Extract the [X, Y] coordinate from the center of the cell holding the provided text.  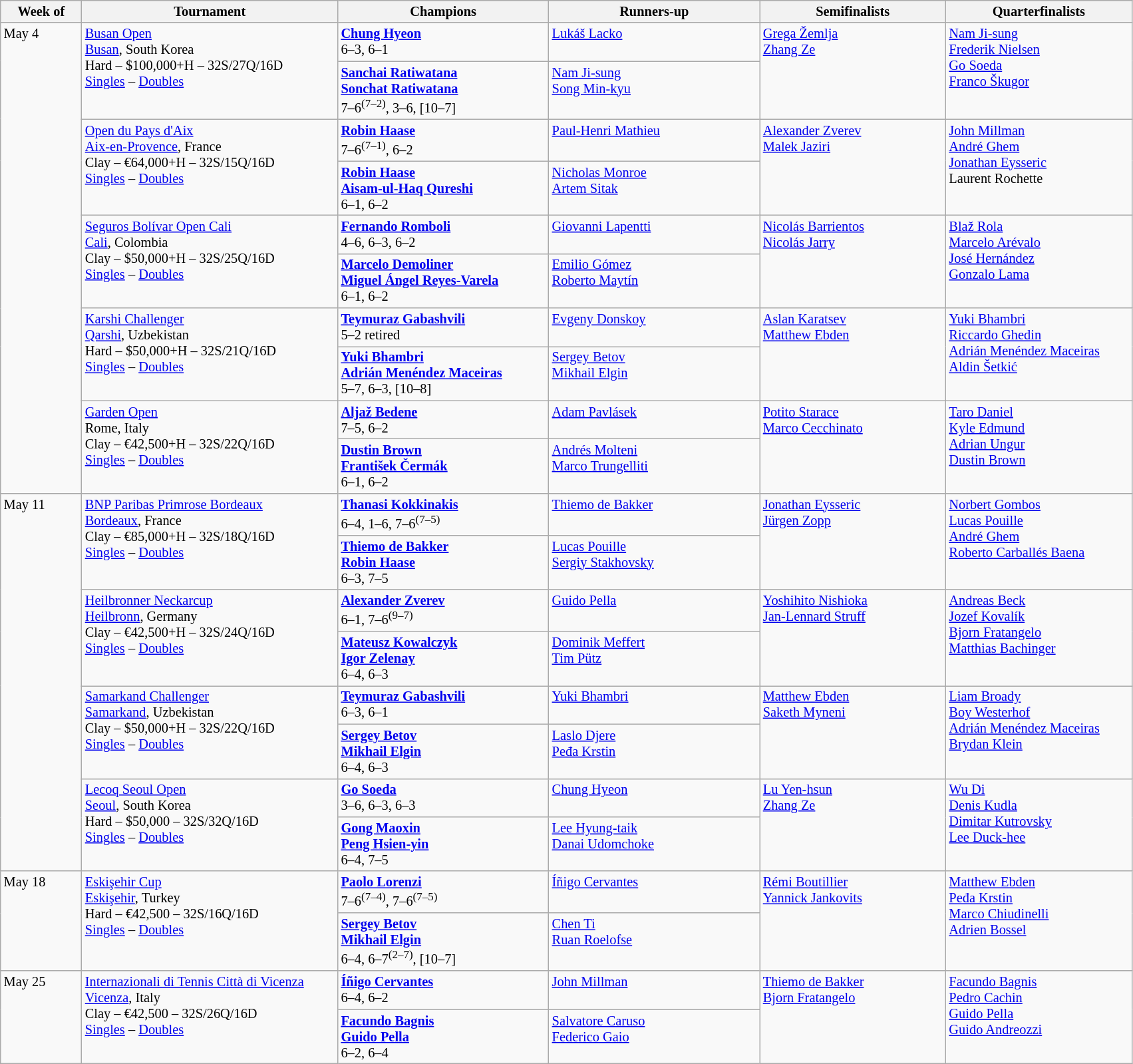
Andrés Molteni Marco Trungelliti [655, 466]
Taro Daniel Kyle Edmund Adrian Ungur Dustin Brown [1039, 447]
Alexander Zverev6–1, 7–6(9–7) [443, 611]
Chung Hyeon [655, 798]
Robin Haase 7–6(7–1), 6–2 [443, 140]
Adam Pavlásek [655, 420]
Sergey Betov Mikhail Elgin [655, 373]
Thiemo de Bakker [655, 514]
Matthew Ebden Saketh Myneni [853, 732]
Guido Pella [655, 611]
Salvatore Caruso Federico Gaio [655, 1037]
Sergey Betov Mikhail Elgin6–4, 6–3 [443, 751]
John Millman [655, 990]
Nicolás Barrientos Nicolás Jarry [853, 261]
Aslan Karatsev Matthew Ebden [853, 354]
Andreas Beck Jozef Kovalík Bjorn Fratangelo Matthias Bachinger [1039, 637]
Mateusz Kowalczyk Igor Zelenay6–4, 6–3 [443, 659]
Busan OpenBusan, South Korea Hard – $100,000+H – 32S/27Q/16DSingles – Doubles [210, 71]
Dominik Meffert Tim Pütz [655, 659]
Thiemo de Bakker Robin Haase6–3, 7–5 [443, 562]
Jonathan Eysseric Jürgen Zopp [853, 542]
Nicholas Monroe Artem Sitak [655, 188]
Semifinalists [853, 11]
Gong Maoxin Peng Hsien-yin6–4, 7–5 [443, 844]
May 25 [41, 1017]
Lee Hyung-taik Danai Udomchoke [655, 844]
Heilbronner NeckarcupHeilbronn, Germany Clay – €42,500+H – 32S/24Q/16DSingles – Doubles [210, 637]
Fernando Romboli 4–6, 6–3, 6–2 [443, 234]
Chen Ti Ruan Roelofse [655, 942]
Lucas Pouille Sergiy Stakhovsky [655, 562]
Blaž Rola Marcelo Arévalo José Hernández Gonzalo Lama [1039, 261]
Yuki Bhambri [655, 705]
Dustin Brown František Čermák6–1, 6–2 [443, 466]
Quarterfinalists [1039, 11]
Facundo Bagnis Pedro Cachin Guido Pella Guido Andreozzi [1039, 1017]
Evgeny Donskoy [655, 327]
BNP Paribas Primrose BordeauxBordeaux, France Clay – €85,000+H – 32S/18Q/16DSingles – Doubles [210, 542]
Samarkand ChallengerSamarkand, Uzbekistan Clay – $50,000+H – 32S/22Q/16DSingles – Doubles [210, 732]
Lecoq Seoul OpenSeoul, South Korea Hard – $50,000 – 32S/32Q/16DSingles – Doubles [210, 825]
Marcelo Demoliner Miguel Ángel Reyes-Varela6–1, 6–2 [443, 281]
Open du Pays d'AixAix-en-Provence, France Clay – €64,000+H – 32S/15Q/16DSingles – Doubles [210, 168]
Yoshihito Nishioka Jan-Lennard Struff [853, 637]
Garden OpenRome, Italy Clay – €42,500+H – 32S/22Q/16DSingles – Doubles [210, 447]
John Millman André Ghem Jonathan Eysseric Laurent Rochette [1039, 168]
Yuki Bhambri Riccardo Ghedin Adrián Menéndez Maceiras Aldin Šetkić [1039, 354]
Robin Haase Aisam-ul-Haq Qureshi6–1, 6–2 [443, 188]
Giovanni Lapentti [655, 234]
Lu Yen-hsun Zhang Ze [853, 825]
Rémi Boutillier Yannick Jankovits [853, 921]
Emilio Gómez Roberto Maytín [655, 281]
Liam Broady Boy Westerhof Adrián Menéndez Maceiras Brydan Klein [1039, 732]
Norbert Gombos Lucas Pouille André Ghem Roberto Carballés Baena [1039, 542]
Sanchai Ratiwatana Sonchat Ratiwatana7–6(7–2), 3–6, [10–7] [443, 90]
Aljaž Bedene 7–5, 6–2 [443, 420]
Paolo Lorenzi7–6(7–4), 7–6(7–5) [443, 892]
Facundo Bagnis Guido Pella6–2, 6–4 [443, 1037]
Potito Starace Marco Cecchinato [853, 447]
Thiemo de Bakker Bjorn Fratangelo [853, 1017]
Karshi ChallengerQarshi, Uzbekistan Hard – $50,000+H – 32S/21Q/16DSingles – Doubles [210, 354]
Teymuraz Gabashvili6–3, 6–1 [443, 705]
Sergey Betov Mikhail Elgin6–4, 6–7(2–7), [10–7] [443, 942]
Íñigo Cervantes [655, 892]
Alexander Zverev Malek Jaziri [853, 168]
Wu Di Denis Kudla Dimitar Kutrovsky Lee Duck-hee [1039, 825]
May 18 [41, 921]
Teymuraz Gabashvili5–2 retired [443, 327]
Íñigo Cervantes6–4, 6–2 [443, 990]
Champions [443, 11]
May 4 [41, 258]
Go Soeda3–6, 6–3, 6–3 [443, 798]
Matthew Ebden Peđa Krstin Marco Chiudinelli Adrien Bossel [1039, 921]
Eskişehir CupEskişehir, Turkey Hard – €42,500 – 32S/16Q/16DSingles – Doubles [210, 921]
Seguros Bolívar Open CaliCali, Colombia Clay – $50,000+H – 32S/25Q/16DSingles – Doubles [210, 261]
Lukáš Lacko [655, 42]
Thanasi Kokkinakis6–4, 1–6, 7–6(7–5) [443, 514]
Chung Hyeon 6–3, 6–1 [443, 42]
Paul-Henri Mathieu [655, 140]
Internazionali di Tennis Città di VicenzaVicenza, Italy Clay – €42,500 – 32S/26Q/16DSingles – Doubles [210, 1017]
Yuki Bhambri Adrián Menéndez Maceiras 5–7, 6–3, [10–8] [443, 373]
Tournament [210, 11]
Runners-up [655, 11]
Week of [41, 11]
Nam Ji-sung Frederik Nielsen Go Soeda Franco Škugor [1039, 71]
Grega Žemlja Zhang Ze [853, 71]
Nam Ji-sung Song Min-kyu [655, 90]
May 11 [41, 682]
Laslo Djere Peđa Krstin [655, 751]
